Identify which cell holds the provided text, then report its (X, Y) central coordinate. 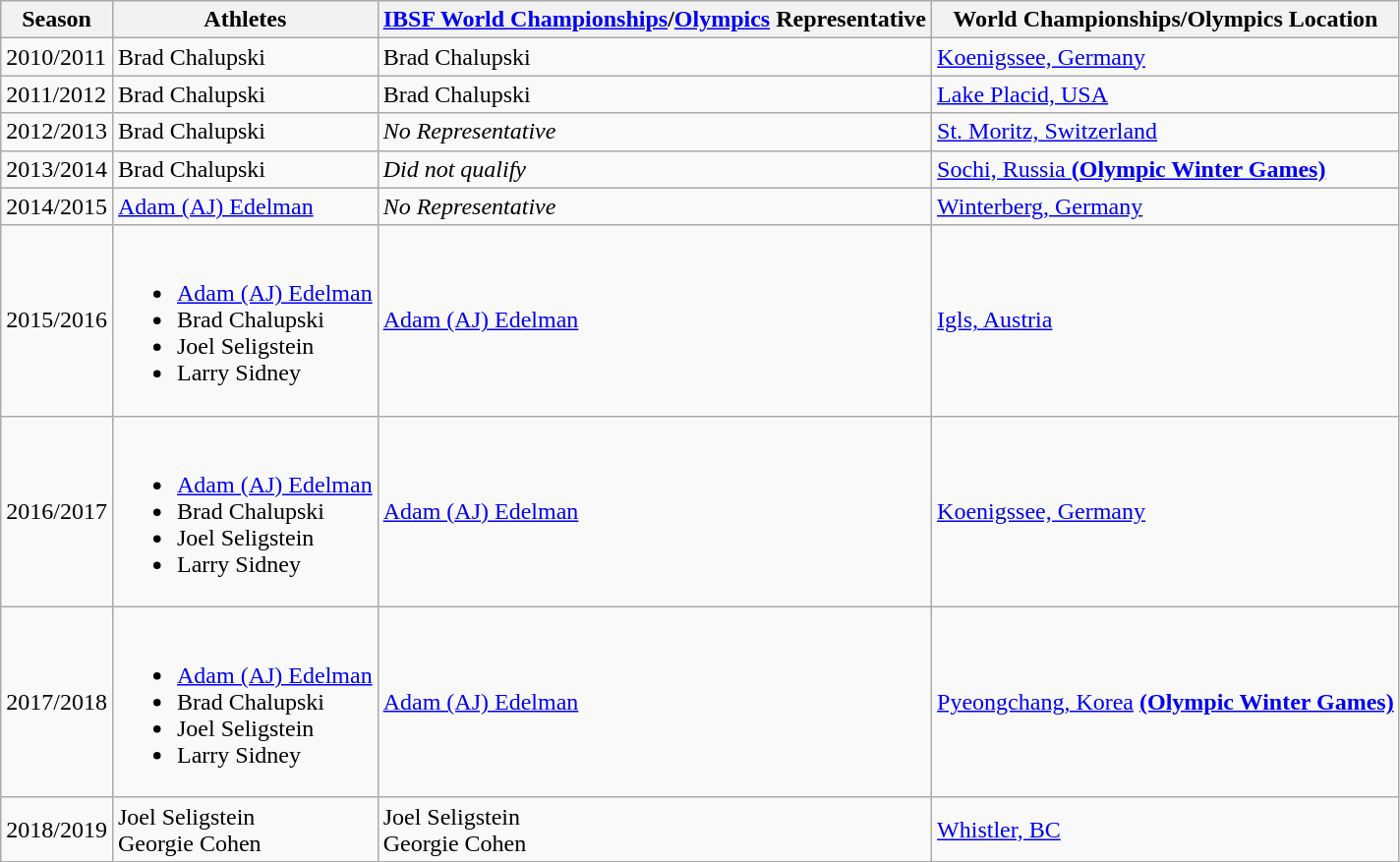
IBSF World Championships/Olympics Representative (655, 20)
2012/2013 (57, 132)
2010/2011 (57, 57)
2015/2016 (57, 320)
2017/2018 (57, 702)
Pyeongchang, Korea (Olympic Winter Games) (1166, 702)
Igls, Austria (1166, 320)
Sochi, Russia (Olympic Winter Games) (1166, 169)
Athletes (245, 20)
World Championships/Olympics Location (1166, 20)
2014/2015 (57, 206)
Did not qualify (655, 169)
2013/2014 (57, 169)
2011/2012 (57, 94)
2018/2019 (57, 830)
Winterberg, Germany (1166, 206)
2016/2017 (57, 511)
St. Moritz, Switzerland (1166, 132)
Season (57, 20)
Whistler, BC (1166, 830)
Lake Placid, USA (1166, 94)
